Return (X, Y) of the center of cell containing provided text 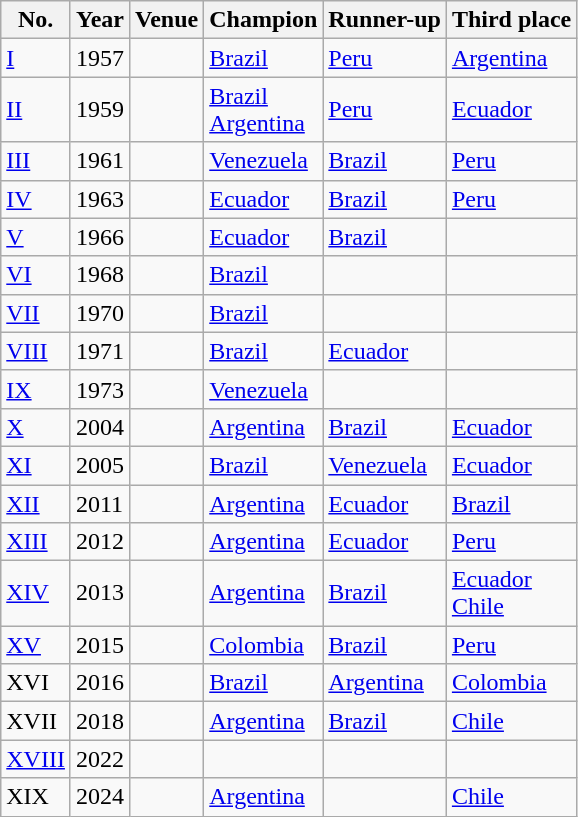
II (36, 110)
2016 (100, 683)
2013 (100, 594)
Brazil Argentina (264, 110)
Venue (167, 20)
No. (36, 20)
Runner-up (385, 20)
I (36, 58)
XVIII (36, 759)
VII (36, 313)
Year (100, 20)
XVII (36, 721)
2005 (100, 465)
X (36, 427)
XV (36, 645)
2012 (100, 542)
XI (36, 465)
IV (36, 199)
2018 (100, 721)
1957 (100, 58)
XIV (36, 594)
2024 (100, 797)
XIII (36, 542)
XIX (36, 797)
III (36, 161)
1971 (100, 351)
2011 (100, 503)
Champion (264, 20)
V (36, 237)
1973 (100, 389)
1959 (100, 110)
XII (36, 503)
1968 (100, 275)
2015 (100, 645)
1963 (100, 199)
1970 (100, 313)
Ecuador Chile (511, 594)
2022 (100, 759)
VIII (36, 351)
1966 (100, 237)
Third place (511, 20)
IX (36, 389)
VI (36, 275)
XVI (36, 683)
1961 (100, 161)
2004 (100, 427)
